From the cell containing the given text, extract its center point as (X, Y) coordinate. 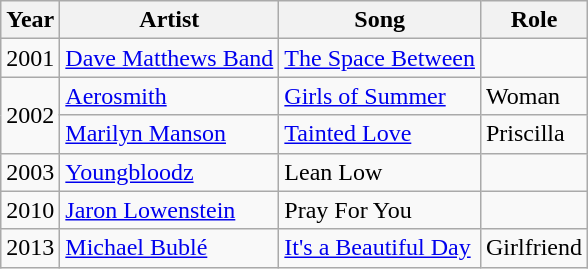
2003 (30, 172)
2010 (30, 210)
Marilyn Manson (170, 134)
Girls of Summer (380, 96)
Tainted Love (380, 134)
2013 (30, 248)
Michael Bublé (170, 248)
2001 (30, 58)
Girlfriend (534, 248)
Youngbloodz (170, 172)
Dave Matthews Band (170, 58)
Year (30, 20)
Priscilla (534, 134)
Lean Low (380, 172)
Artist (170, 20)
Aerosmith (170, 96)
2002 (30, 115)
It's a Beautiful Day (380, 248)
Pray For You (380, 210)
Woman (534, 96)
Role (534, 20)
Jaron Lowenstein (170, 210)
Song (380, 20)
The Space Between (380, 58)
